From the cell containing the given text, extract its center point as (x, y) coordinate. 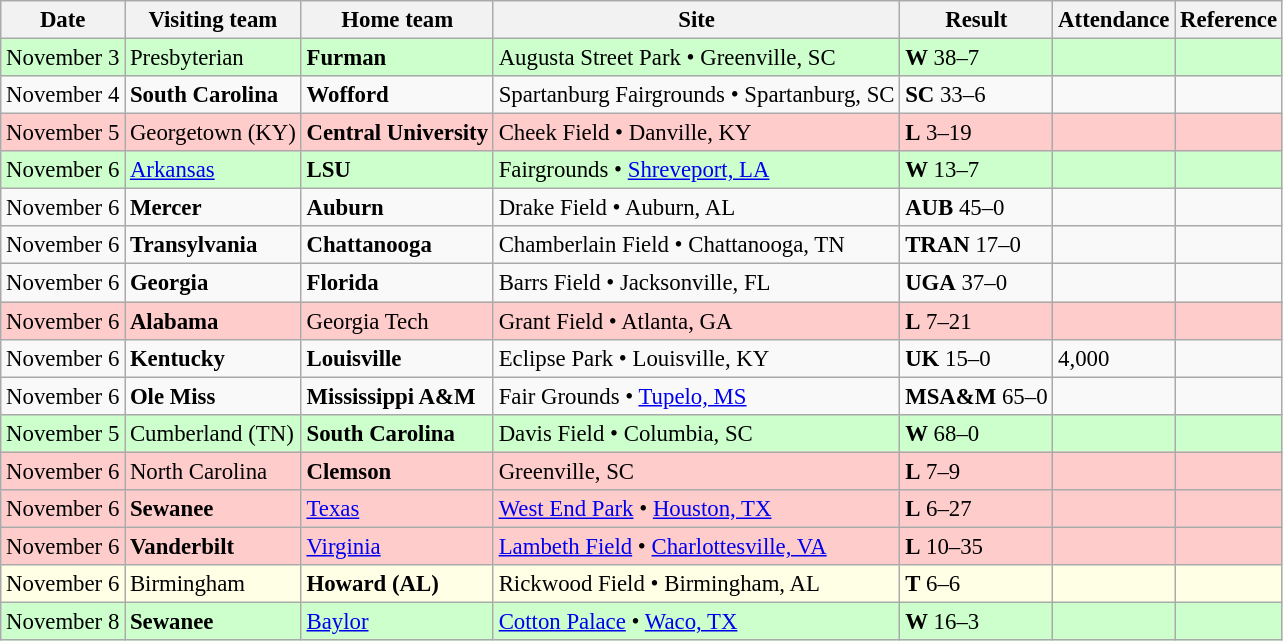
Rickwood Field • Birmingham, AL (696, 584)
AUB 45–0 (976, 208)
L 3–19 (976, 133)
November 8 (63, 621)
W 16–3 (976, 621)
Visiting team (214, 20)
Georgia (214, 283)
Auburn (397, 208)
T 6–6 (976, 584)
Alabama (214, 321)
Presbyterian (214, 58)
Cotton Palace • Waco, TX (696, 621)
L 7–21 (976, 321)
Drake Field • Auburn, AL (696, 208)
Cheek Field • Danville, KY (696, 133)
W 38–7 (976, 58)
MSA&M 65–0 (976, 396)
Greenville, SC (696, 471)
Virginia (397, 546)
Arkansas (214, 170)
Texas (397, 509)
4,000 (1114, 358)
Fairgrounds • Shreveport, LA (696, 170)
West End Park • Houston, TX (696, 509)
Mercer (214, 208)
Chattanooga (397, 245)
Cumberland (TN) (214, 433)
UK 15–0 (976, 358)
Georgia Tech (397, 321)
L 6–27 (976, 509)
SC 33–6 (976, 95)
Date (63, 20)
Baylor (397, 621)
W 13–7 (976, 170)
TRAN 17–0 (976, 245)
Fair Grounds • Tupelo, MS (696, 396)
Mississippi A&M (397, 396)
Central University (397, 133)
Birmingham (214, 584)
Barrs Field • Jacksonville, FL (696, 283)
L 7–9 (976, 471)
November 3 (63, 58)
Vanderbilt (214, 546)
Grant Field • Atlanta, GA (696, 321)
Result (976, 20)
Ole Miss (214, 396)
Clemson (397, 471)
November 4 (63, 95)
W 68–0 (976, 433)
Chamberlain Field • Chattanooga, TN (696, 245)
Lambeth Field • Charlottesville, VA (696, 546)
Louisville (397, 358)
Attendance (1114, 20)
Reference (1229, 20)
Davis Field • Columbia, SC (696, 433)
Kentucky (214, 358)
Augusta Street Park • Greenville, SC (696, 58)
North Carolina (214, 471)
Wofford (397, 95)
Transylvania (214, 245)
UGA 37–0 (976, 283)
Furman (397, 58)
Florida (397, 283)
LSU (397, 170)
Howard (AL) (397, 584)
Home team (397, 20)
L 10–35 (976, 546)
Eclipse Park • Louisville, KY (696, 358)
Site (696, 20)
Georgetown (KY) (214, 133)
Spartanburg Fairgrounds • Spartanburg, SC (696, 95)
